Scan for the cell matching the given text and deliver its [X, Y] coordinate at center. 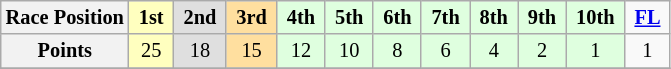
Points [65, 51]
1st [152, 17]
9th [542, 17]
8th [494, 17]
12 [301, 51]
6 [445, 51]
8 [397, 51]
15 [251, 51]
3rd [251, 17]
25 [152, 51]
4 [494, 51]
2nd [200, 17]
10 [349, 51]
18 [200, 51]
2 [542, 51]
5th [349, 17]
4th [301, 17]
10th [595, 17]
Race Position [65, 17]
FL [647, 17]
6th [397, 17]
7th [445, 17]
